Return [x, y] of the center of cell containing provided text 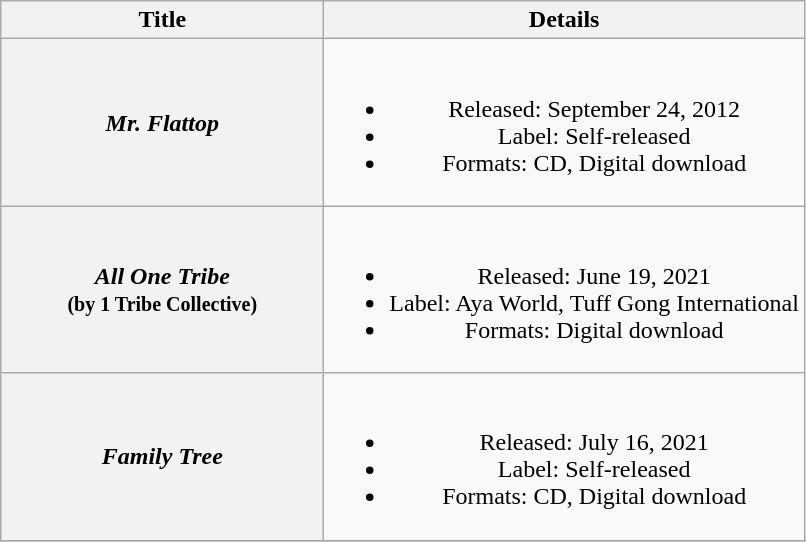
All One Tribe(by 1 Tribe Collective) [162, 290]
Mr. Flattop [162, 122]
Details [564, 20]
Family Tree [162, 456]
Title [162, 20]
Released: June 19, 2021Label: Aya World, Tuff Gong InternationalFormats: Digital download [564, 290]
Released: July 16, 2021Label: Self-releasedFormats: CD, Digital download [564, 456]
Released: September 24, 2012Label: Self-releasedFormats: CD, Digital download [564, 122]
